Determine the [X, Y] coordinate at the center of the cell enclosing the given text.  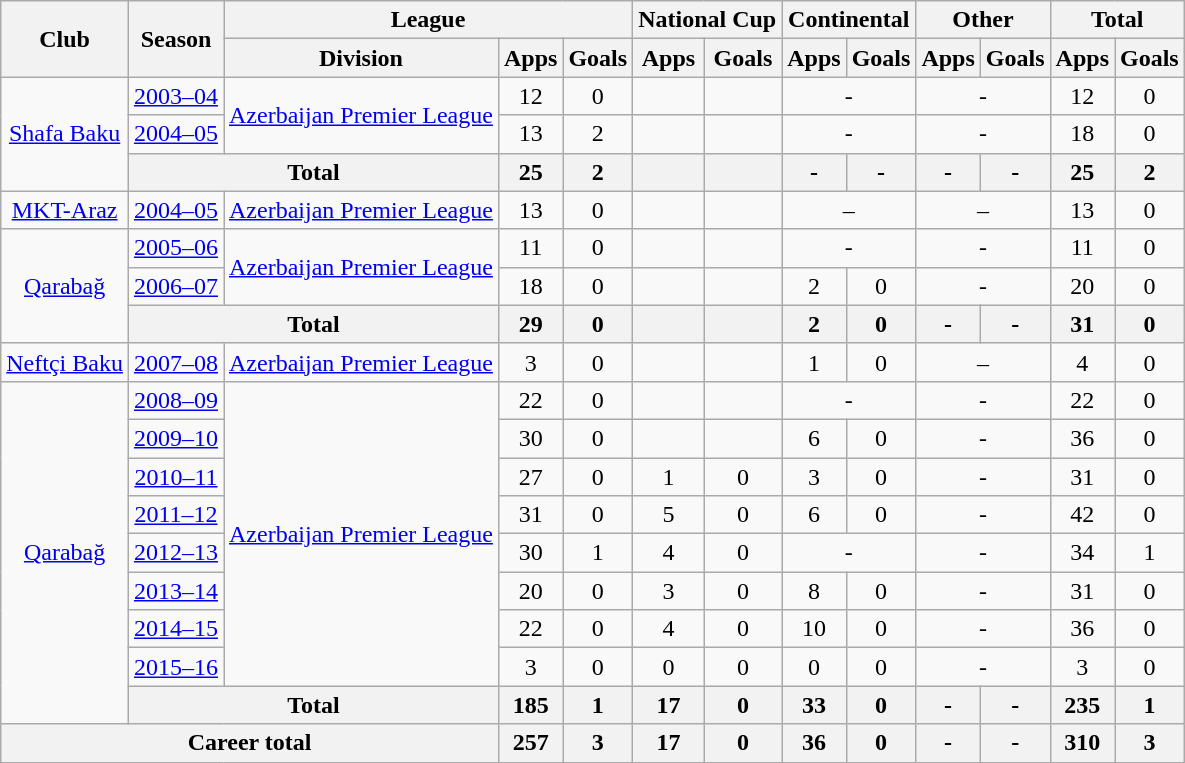
League [428, 20]
Continental [849, 20]
29 [530, 324]
2007–08 [176, 362]
27 [530, 477]
MKT-Araz [65, 210]
8 [814, 591]
Season [176, 39]
257 [530, 743]
2005–06 [176, 248]
2010–11 [176, 477]
42 [1082, 515]
2006–07 [176, 286]
34 [1082, 553]
5 [669, 515]
Shafa Baku [65, 134]
2013–14 [176, 591]
10 [814, 629]
2009–10 [176, 438]
National Cup [708, 20]
Other [983, 20]
33 [814, 705]
Club [65, 39]
2012–13 [176, 553]
2015–16 [176, 667]
2014–15 [176, 629]
235 [1082, 705]
2003–04 [176, 96]
Career total [250, 743]
310 [1082, 743]
Division [362, 58]
2008–09 [176, 400]
2011–12 [176, 515]
Neftçi Baku [65, 362]
185 [530, 705]
